From the cell containing the given text, extract its center point as (x, y) coordinate. 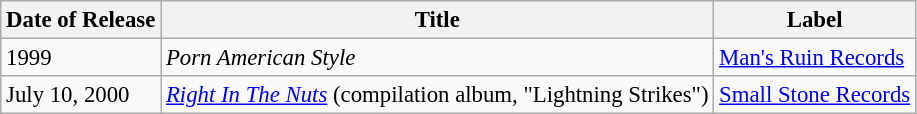
Label (815, 20)
July 10, 2000 (81, 95)
1999 (81, 58)
Date of Release (81, 20)
Porn American Style (438, 58)
Title (438, 20)
Right In The Nuts (compilation album, "Lightning Strikes") (438, 95)
Small Stone Records (815, 95)
Man's Ruin Records (815, 58)
